Return (x, y) of the center of cell containing provided text 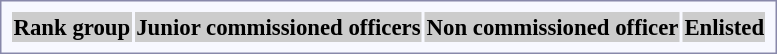
Rank group (72, 27)
Non commissioned officer (552, 27)
Enlisted (724, 27)
Junior commissioned officers (278, 27)
